Capture the cell that displays the provided text and extract its [x, y] central coordinate. 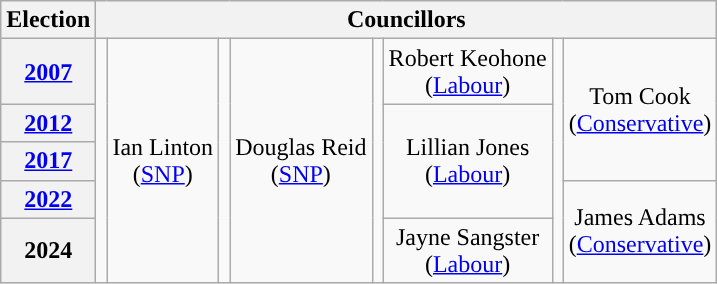
2012 [48, 123]
Councillors [406, 20]
2024 [48, 250]
2007 [48, 72]
2017 [48, 161]
Jayne Sangster(Labour) [468, 250]
Lillian Jones(Labour) [468, 161]
Douglas Reid(SNP) [301, 161]
James Adams(Conservative) [640, 232]
Robert Keohone(Labour) [468, 72]
2022 [48, 199]
Ian Linton(SNP) [163, 161]
Election [48, 20]
Tom Cook(Conservative) [640, 110]
